Determine the [x, y] coordinate at the center of the cell enclosing the given text.  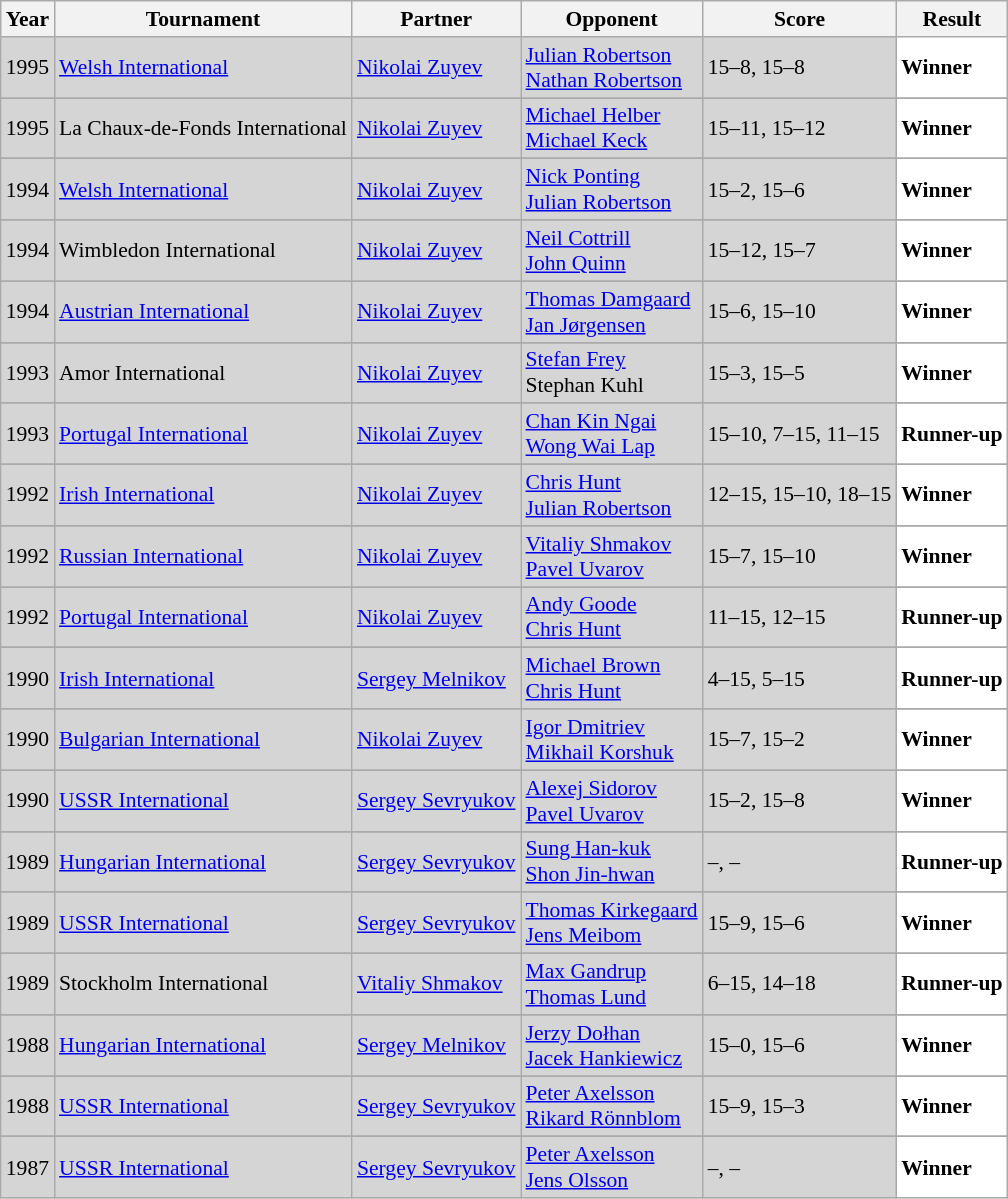
15–12, 15–7 [800, 250]
Max Gandrup Thomas Lund [612, 984]
1987 [28, 1168]
Julian Robertson Nathan Robertson [612, 68]
15–9, 15–6 [800, 924]
Bulgarian International [203, 740]
Vitaliy Shmakov [436, 984]
Thomas Damgaard Jan Jørgensen [612, 312]
Russian International [203, 556]
La Chaux-de-Fonds International [203, 128]
Jerzy Dołhan Jacek Hankiewicz [612, 1046]
Nick Ponting Julian Robertson [612, 190]
15–8, 15–8 [800, 68]
Chris Hunt Julian Robertson [612, 496]
6–15, 14–18 [800, 984]
Alexej Sidorov Pavel Uvarov [612, 800]
15–3, 15–5 [800, 372]
15–7, 15–10 [800, 556]
15–6, 15–10 [800, 312]
15–11, 15–12 [800, 128]
Andy Goode Chris Hunt [612, 618]
15–2, 15–8 [800, 800]
Chan Kin Ngai Wong Wai Lap [612, 434]
Stockholm International [203, 984]
Tournament [203, 19]
Amor International [203, 372]
Igor Dmitriev Mikhail Korshuk [612, 740]
Partner [436, 19]
Stefan Frey Stephan Kuhl [612, 372]
Score [800, 19]
Result [952, 19]
Michael Helber Michael Keck [612, 128]
Wimbledon International [203, 250]
Sung Han-kuk Shon Jin-hwan [612, 862]
Peter Axelsson Rikard Rönnblom [612, 1106]
15–0, 15–6 [800, 1046]
12–15, 15–10, 18–15 [800, 496]
Michael Brown Chris Hunt [612, 678]
Thomas Kirkegaard Jens Meibom [612, 924]
Vitaliy Shmakov Pavel Uvarov [612, 556]
Austrian International [203, 312]
15–9, 15–3 [800, 1106]
4–15, 5–15 [800, 678]
Peter Axelsson Jens Olsson [612, 1168]
Year [28, 19]
15–10, 7–15, 11–15 [800, 434]
Neil Cottrill John Quinn [612, 250]
Opponent [612, 19]
15–7, 15–2 [800, 740]
11–15, 12–15 [800, 618]
15–2, 15–6 [800, 190]
